Pinpoint the cell where the given text exists, returning its [X, Y] midpoint coordinate. 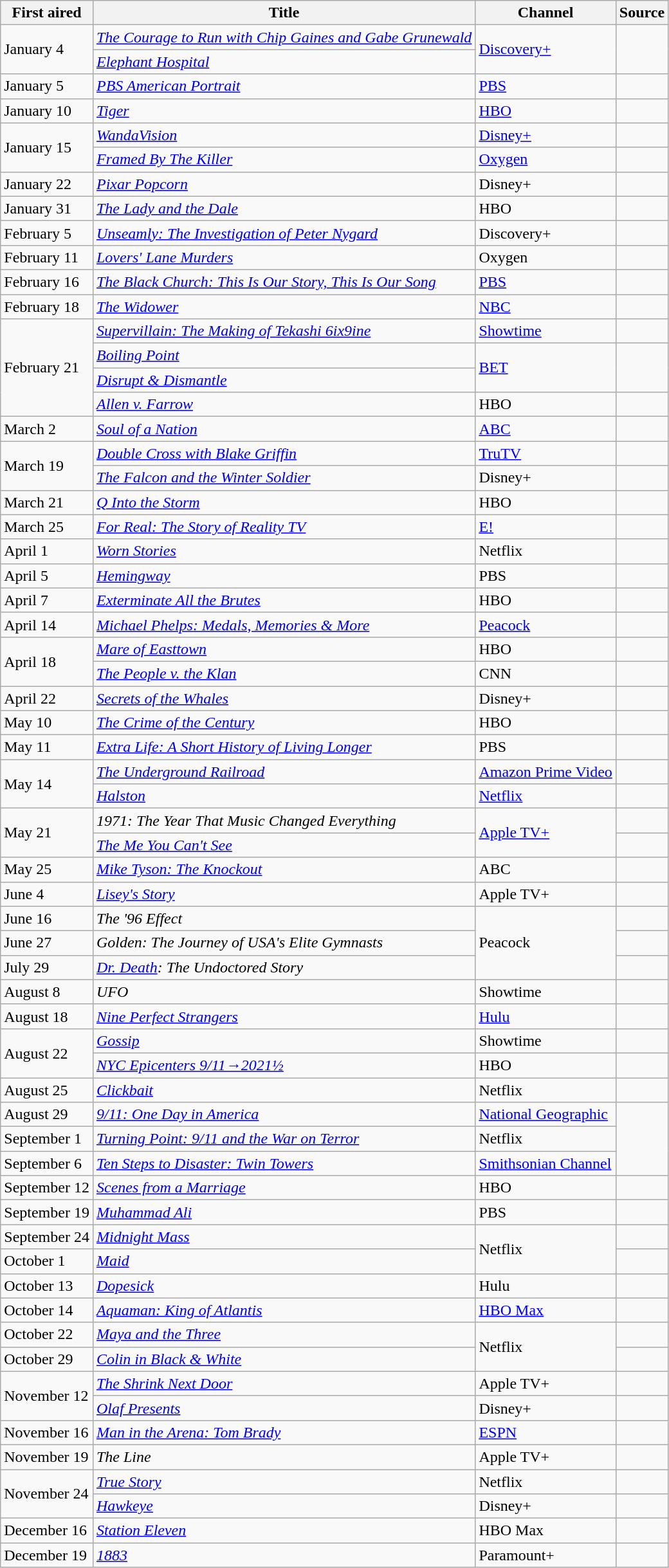
Exterminate All the Brutes [284, 600]
Mike Tyson: The Knockout [284, 870]
January 4 [47, 50]
BET [545, 368]
Title [284, 13]
Maid [284, 1261]
March 21 [47, 502]
Hemingway [284, 576]
Source [642, 13]
Midnight Mass [284, 1237]
April 5 [47, 576]
May 10 [47, 723]
CNN [545, 673]
Tiger [284, 111]
Muhammad Ali [284, 1212]
May 14 [47, 784]
January 22 [47, 184]
Q Into the Storm [284, 502]
The Widower [284, 307]
Halston [284, 796]
1971: The Year That Music Changed Everything [284, 821]
September 24 [47, 1237]
December 19 [47, 1555]
August 25 [47, 1090]
WandaVision [284, 135]
Lisey's Story [284, 894]
National Geographic [545, 1115]
E! [545, 527]
February 18 [47, 307]
May 25 [47, 870]
Pixar Popcorn [284, 184]
October 13 [47, 1286]
NBC [545, 307]
Smithsonian Channel [545, 1163]
March 2 [47, 429]
August 18 [47, 1016]
August 22 [47, 1053]
The Lady and the Dale [284, 208]
The Line [284, 1457]
October 22 [47, 1335]
Disrupt & Dismantle [284, 380]
Dopesick [284, 1286]
9/11: One Day in America [284, 1115]
November 16 [47, 1432]
Man in the Arena: Tom Brady [284, 1432]
September 6 [47, 1163]
October 29 [47, 1359]
For Real: The Story of Reality TV [284, 527]
December 16 [47, 1531]
Nine Perfect Strangers [284, 1016]
UFO [284, 992]
April 22 [47, 698]
March 19 [47, 466]
April 14 [47, 624]
Double Cross with Blake Griffin [284, 453]
April 1 [47, 551]
PBS American Portrait [284, 86]
Aquaman: King of Atlantis [284, 1310]
The Crime of the Century [284, 723]
May 21 [47, 833]
October 14 [47, 1310]
Gossip [284, 1041]
February 11 [47, 257]
March 25 [47, 527]
Boiling Point [284, 356]
January 5 [47, 86]
July 29 [47, 967]
September 12 [47, 1188]
Amazon Prime Video [545, 772]
Secrets of the Whales [284, 698]
The '96 Effect [284, 918]
Dr. Death: The Undoctored Story [284, 967]
Supervillain: The Making of Tekashi 6ix9ine [284, 331]
Lovers' Lane Murders [284, 257]
June 27 [47, 943]
Soul of a Nation [284, 429]
The Black Church: This Is Our Story, This Is Our Song [284, 282]
June 16 [47, 918]
Colin in Black & White [284, 1359]
ESPN [545, 1432]
September 19 [47, 1212]
Golden: The Journey of USA's Elite Gymnasts [284, 943]
Unseamly: The Investigation of Peter Nygard [284, 233]
Clickbait [284, 1090]
Station Eleven [284, 1531]
Extra Life: A Short History of Living Longer [284, 747]
October 1 [47, 1261]
February 21 [47, 368]
June 4 [47, 894]
Hawkeye [284, 1506]
November 19 [47, 1457]
Channel [545, 13]
Scenes from a Marriage [284, 1188]
January 31 [47, 208]
True Story [284, 1481]
Maya and the Three [284, 1335]
Allen v. Farrow [284, 405]
January 10 [47, 111]
The Falcon and the Winter Soldier [284, 478]
The Me You Can't See [284, 845]
Worn Stories [284, 551]
1883 [284, 1555]
The Underground Railroad [284, 772]
September 1 [47, 1139]
Olaf Presents [284, 1408]
The People v. the Klan [284, 673]
Paramount+ [545, 1555]
First aired [47, 13]
NYC Epicenters 9/11→2021½ [284, 1065]
November 12 [47, 1396]
February 16 [47, 282]
Turning Point: 9/11 and the War on Terror [284, 1139]
May 11 [47, 747]
The Courage to Run with Chip Gaines and Gabe Grunewald [284, 37]
April 18 [47, 661]
August 8 [47, 992]
Michael Phelps: Medals, Memories & More [284, 624]
August 29 [47, 1115]
November 24 [47, 1493]
January 15 [47, 147]
TruTV [545, 453]
Framed By The Killer [284, 160]
Ten Steps to Disaster: Twin Towers [284, 1163]
Elephant Hospital [284, 62]
February 5 [47, 233]
The Shrink Next Door [284, 1383]
April 7 [47, 600]
Mare of Easttown [284, 649]
